Return (x, y) of the center of cell containing provided text 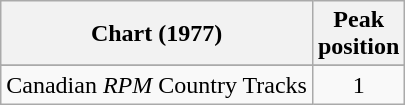
Canadian RPM Country Tracks (157, 85)
Chart (1977) (157, 34)
Peakposition (358, 34)
1 (358, 85)
